Identify which cell holds the provided text, then report its [x, y] central coordinate. 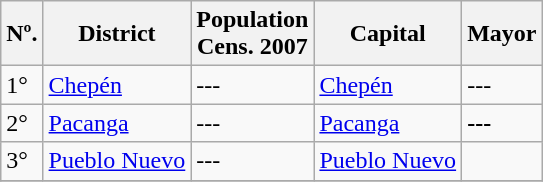
District [117, 34]
Nº. [22, 34]
PopulationCens. 2007 [252, 34]
1° [22, 85]
Mayor [502, 34]
Capital [388, 34]
2° [22, 123]
3° [22, 161]
